Identify which cell holds the provided text, then report its (x, y) central coordinate. 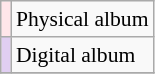
Physical album (82, 19)
Digital album (82, 55)
